Locate the cell with the specified text and output its (X, Y) center coordinate. 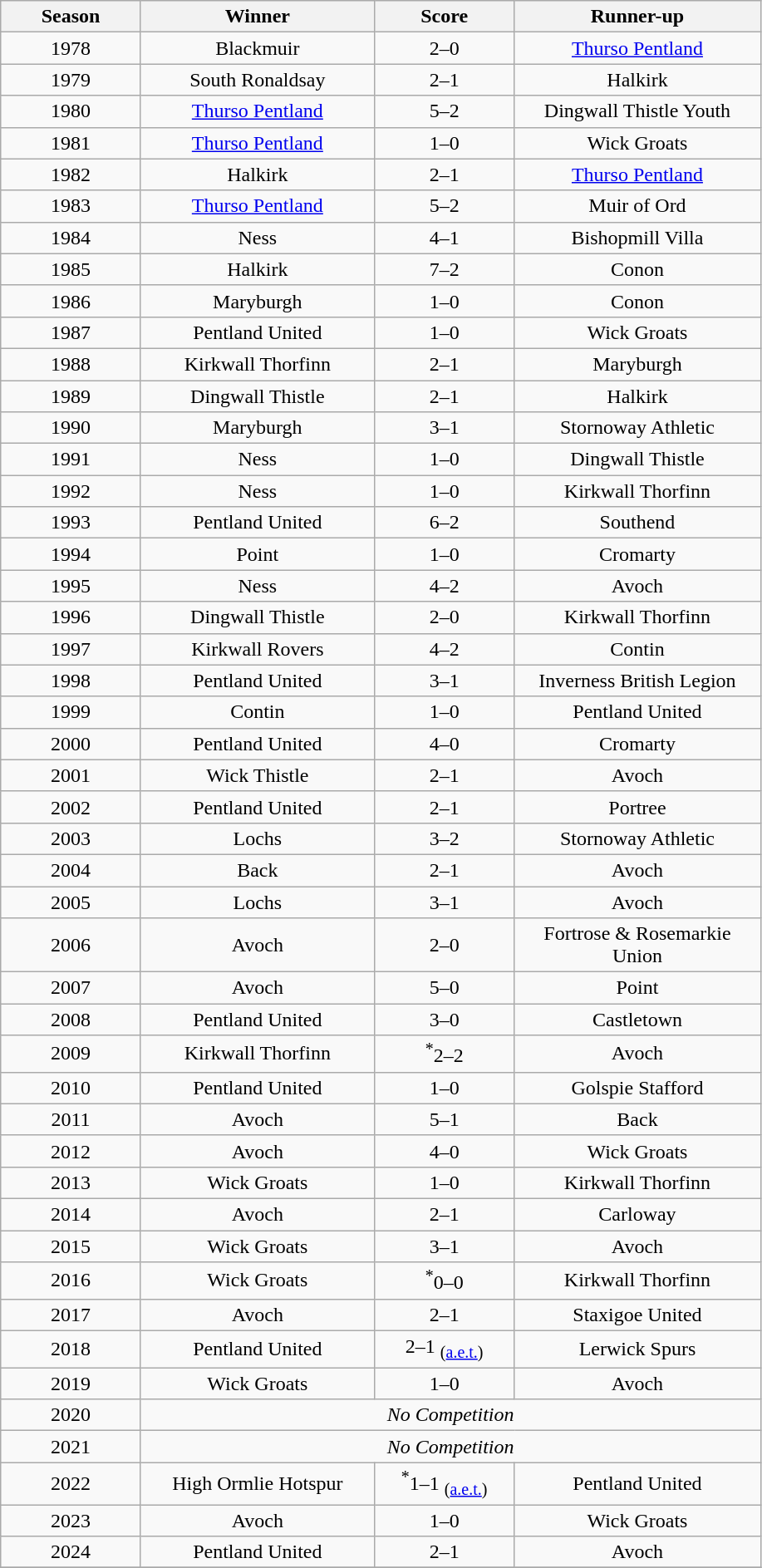
1988 (71, 364)
Winner (258, 17)
2007 (71, 988)
1979 (71, 80)
1987 (71, 332)
1978 (71, 48)
1990 (71, 428)
1995 (71, 586)
Dingwall Thistle Youth (637, 111)
2008 (71, 1020)
5–0 (444, 988)
2024 (71, 1552)
2019 (71, 1384)
1998 (71, 681)
Blackmuir (258, 48)
Muir of Ord (637, 206)
2011 (71, 1119)
1984 (71, 238)
1992 (71, 491)
*1–1 (a.e.t.) (444, 1484)
Portree (637, 807)
6–2 (444, 523)
2003 (71, 838)
2001 (71, 775)
Fortrose & Rosemarkie Union (637, 946)
Kirkwall Rovers (258, 649)
1989 (71, 396)
*2–2 (444, 1054)
High Ormlie Hotspur (258, 1484)
2012 (71, 1151)
2020 (71, 1415)
1996 (71, 617)
Inverness British Legion (637, 681)
2021 (71, 1447)
*0–0 (444, 1281)
2000 (71, 744)
Castletown (637, 1020)
1981 (71, 143)
1991 (71, 460)
1982 (71, 174)
2–1 (a.e.t.) (444, 1349)
1983 (71, 206)
1985 (71, 269)
Lerwick Spurs (637, 1349)
3–2 (444, 838)
Score (444, 17)
Southend (637, 523)
Carloway (637, 1215)
1994 (71, 554)
1980 (71, 111)
2015 (71, 1246)
2016 (71, 1281)
2005 (71, 902)
3–0 (444, 1020)
2014 (71, 1215)
1999 (71, 712)
2018 (71, 1349)
2022 (71, 1484)
Wick Thistle (258, 775)
Season (71, 17)
2023 (71, 1521)
2017 (71, 1315)
4–1 (444, 238)
2004 (71, 870)
Staxigoe United (637, 1315)
Golspie Stafford (637, 1088)
South Ronaldsay (258, 80)
1986 (71, 301)
Bishopmill Villa (637, 238)
2006 (71, 946)
2013 (71, 1182)
2009 (71, 1054)
1993 (71, 523)
5–1 (444, 1119)
Runner-up (637, 17)
2002 (71, 807)
2010 (71, 1088)
7–2 (444, 269)
1997 (71, 649)
